Pinpoint the cell where the given text exists, returning its [X, Y] midpoint coordinate. 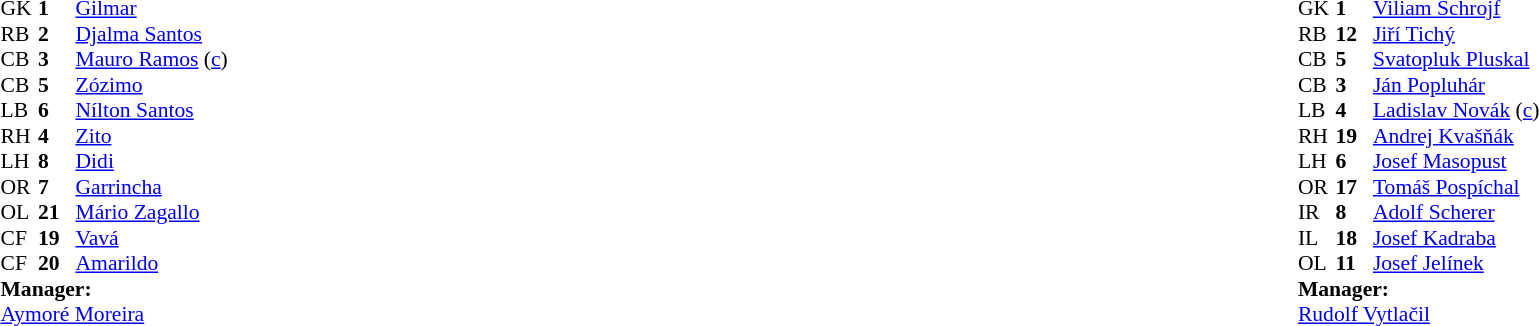
11 [1354, 263]
Nílton Santos [152, 111]
Djalma Santos [152, 34]
21 [57, 213]
7 [57, 187]
Garrincha [152, 187]
Vavá [152, 238]
Amarildo [152, 263]
2 [57, 34]
12 [1354, 34]
IR [1317, 213]
Didi [152, 161]
17 [1354, 187]
IL [1317, 238]
18 [1354, 238]
Manager: [114, 289]
Zito [152, 136]
Zózimo [152, 85]
20 [57, 263]
Mário Zagallo [152, 213]
Mauro Ramos (c) [152, 59]
